Find where the given text appears and provide that cell's center as (x, y) coordinate. 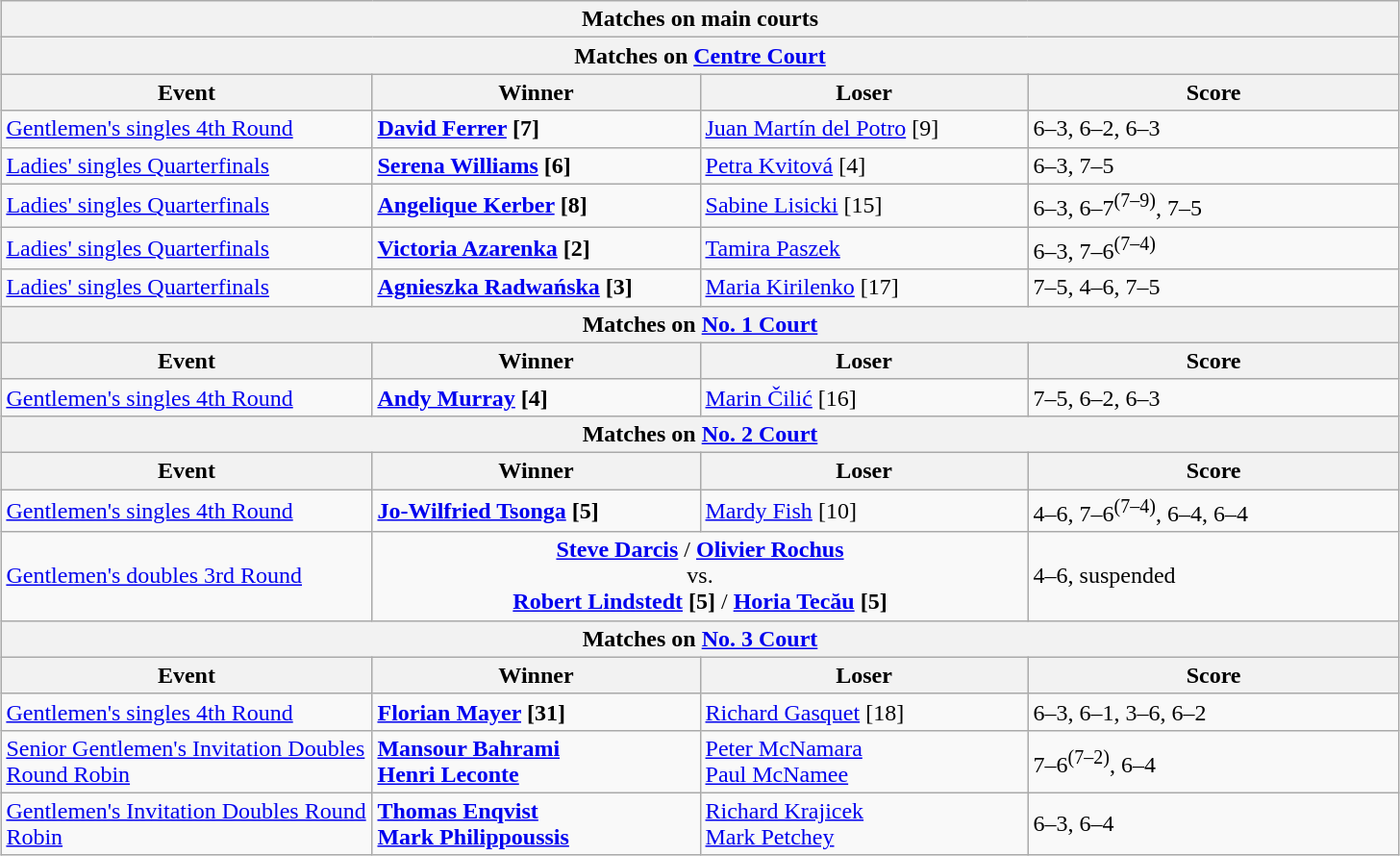
7–5, 4–6, 7–5 (1213, 288)
Matches on No. 1 Court (700, 324)
7–5, 6–2, 6–3 (1213, 397)
Richard Krajicek Mark Petchey (863, 823)
Petra Kvitová [4] (863, 165)
6–3, 6–2, 6–3 (1213, 129)
Marin Čilić [16] (863, 397)
Agnieszka Radwańska [3] (537, 288)
6–3, 6–1, 3–6, 6–2 (1213, 712)
6–3, 7–6(7–4) (1213, 248)
Steve Darcis / Olivier Rochusvs. Robert Lindstedt [5] / Horia Tecău [5] (700, 576)
Matches on No. 2 Court (700, 434)
Angelique Kerber [8] (537, 206)
Andy Murray [4] (537, 397)
Serena Williams [6] (537, 165)
6–3, 6–4 (1213, 823)
Gentlemen's doubles 3rd Round (187, 576)
Gentlemen's Invitation Doubles Round Robin (187, 823)
4–6, 7–6(7–4), 6–4, 6–4 (1213, 512)
Victoria Azarenka [2] (537, 248)
David Ferrer [7] (537, 129)
Peter McNamara Paul McNamee (863, 762)
Matches on No. 3 Court (700, 639)
7–6(7–2), 6–4 (1213, 762)
6–3, 7–5 (1213, 165)
Juan Martín del Potro [9] (863, 129)
Sabine Lisicki [15] (863, 206)
Thomas Enqvist Mark Philippoussis (537, 823)
Florian Mayer [31] (537, 712)
Mardy Fish [10] (863, 512)
Matches on Centre Court (700, 56)
Mansour Bahrami Henri Leconte (537, 762)
Maria Kirilenko [17] (863, 288)
6–3, 6–7(7–9), 7–5 (1213, 206)
4–6, suspended (1213, 576)
Richard Gasquet [18] (863, 712)
Jo-Wilfried Tsonga [5] (537, 512)
Matches on main courts (700, 19)
Tamira Paszek (863, 248)
Senior Gentlemen's Invitation Doubles Round Robin (187, 762)
